Output the (x, y) coordinate of the center of the cell containing the given text.  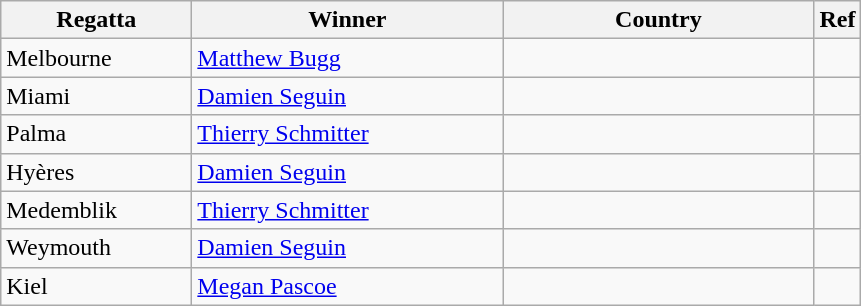
Miami (96, 96)
Winner (348, 20)
Palma (96, 134)
Matthew Bugg (348, 58)
Country (658, 20)
Weymouth (96, 248)
Hyères (96, 172)
Ref (838, 20)
Regatta (96, 20)
Melbourne (96, 58)
Kiel (96, 286)
Megan Pascoe (348, 286)
Medemblik (96, 210)
